For the text-containing cell, return its midpoint in [x, y] coordinate format. 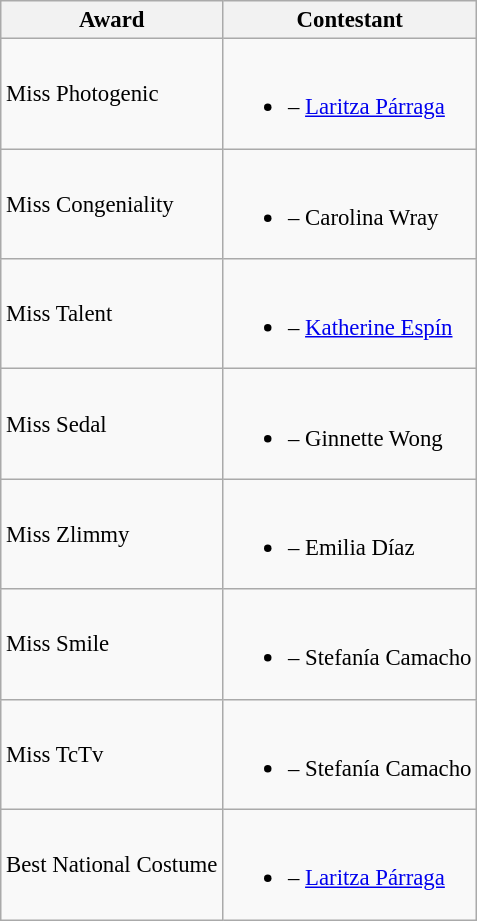
Miss Talent [112, 314]
Best National Costume [112, 865]
– Ginnette Wong [350, 424]
Award [112, 20]
– Carolina Wray [350, 204]
Miss Photogenic [112, 94]
Contestant [350, 20]
Miss TcTv [112, 754]
– Katherine Espín [350, 314]
Miss Sedal [112, 424]
– Emilia Díaz [350, 534]
Miss Smile [112, 644]
Miss Congeniality [112, 204]
Miss Zlimmy [112, 534]
